Detect which cell encompasses the target text, then output its [x, y] center coordinate. 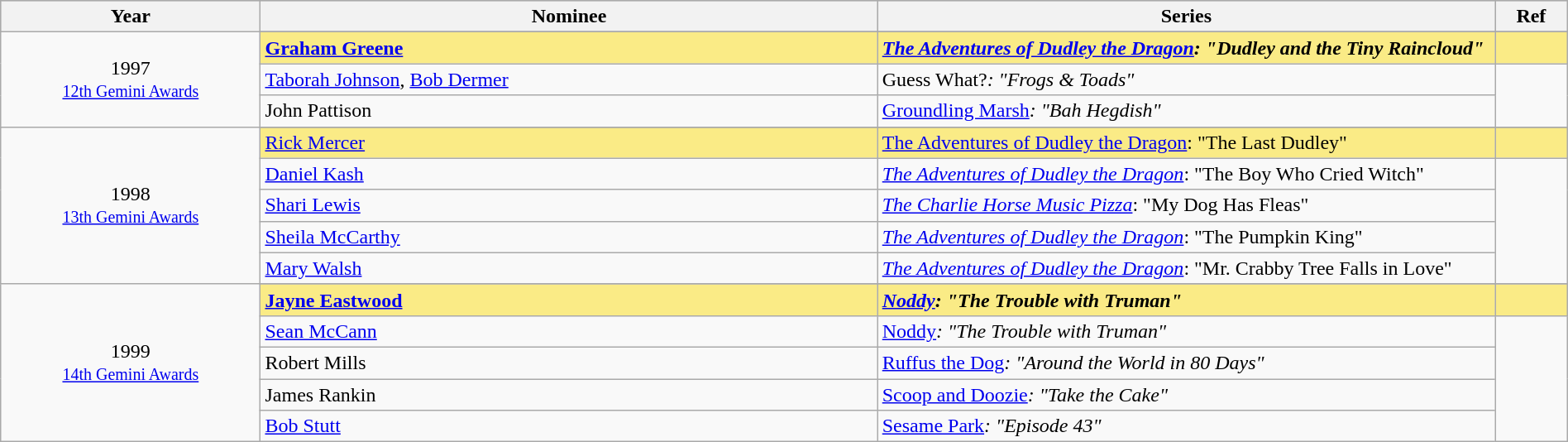
1997 12th Gemini Awards [131, 79]
The Charlie Horse Music Pizza: "My Dog Has Fleas" [1186, 205]
Jayne Eastwood [569, 300]
Guess What?: "Frogs & Toads" [1186, 79]
Daniel Kash [569, 174]
Bob Stutt [569, 426]
The Adventures of Dudley the Dragon: "Dudley and the Tiny Raincloud" [1186, 48]
Sheila McCarthy [569, 237]
The Adventures of Dudley the Dragon: "The Boy Who Cried Witch" [1186, 174]
1998 13th Gemini Awards [131, 205]
Rick Mercer [569, 142]
Mary Walsh [569, 268]
The Adventures of Dudley the Dragon: "Mr. Crabby Tree Falls in Love" [1186, 268]
Sesame Park: "Episode 43" [1186, 426]
Series [1186, 17]
1999 14th Gemini Awards [131, 363]
Shari Lewis [569, 205]
Graham Greene [569, 48]
Sean McCann [569, 331]
Year [131, 17]
Ref [1532, 17]
Taborah Johnson, Bob Dermer [569, 79]
Robert Mills [569, 363]
James Rankin [569, 395]
John Pattison [569, 111]
The Adventures of Dudley the Dragon: "The Pumpkin King" [1186, 237]
Groundling Marsh: "Bah Hegdish" [1186, 111]
Scoop and Doozie: "Take the Cake" [1186, 395]
Nominee [569, 17]
The Adventures of Dudley the Dragon: "The Last Dudley" [1186, 142]
Ruffus the Dog: "Around the World in 80 Days" [1186, 363]
